Search for the cell housing the specified text and yield its [X, Y] center coordinate. 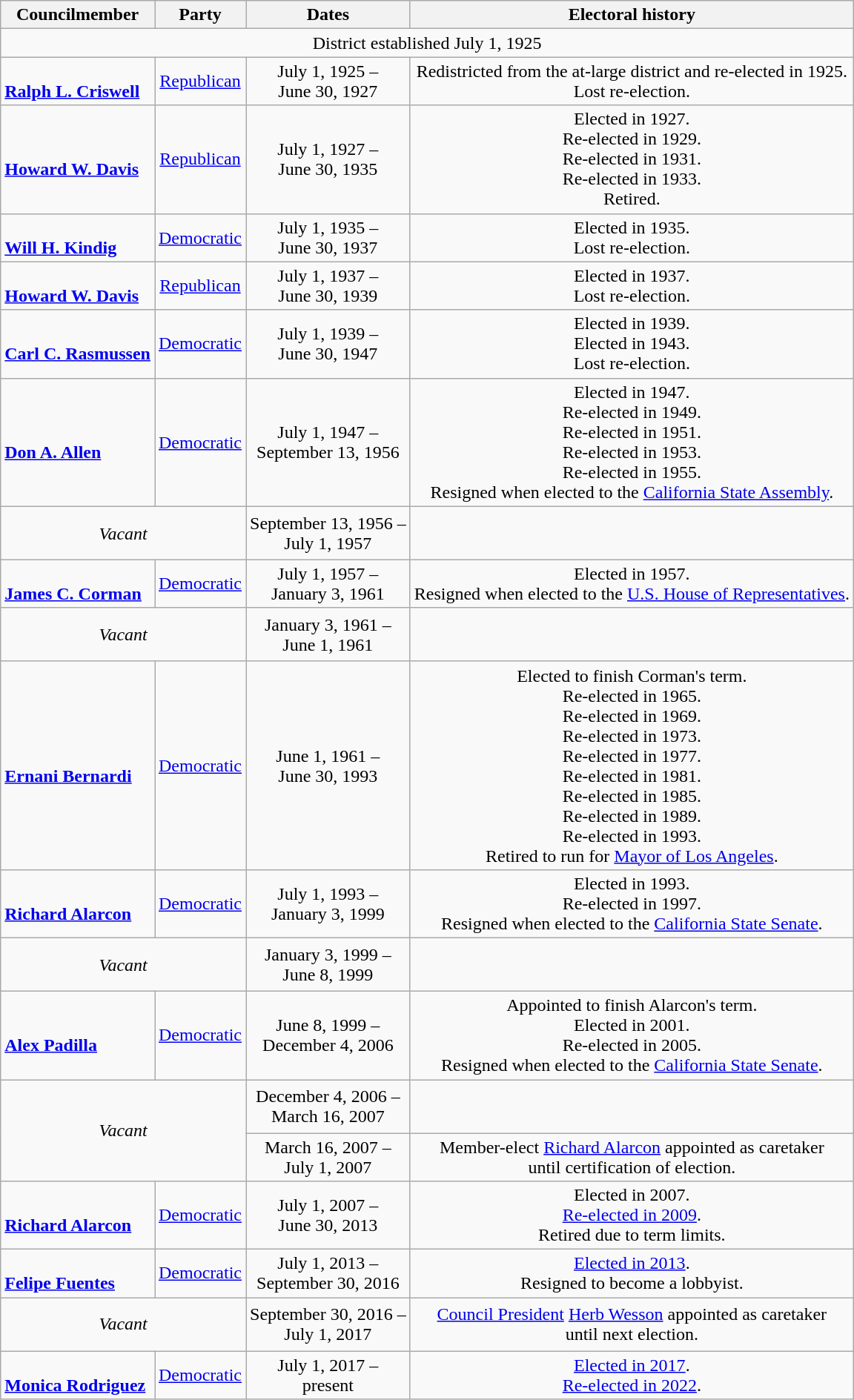
July 1, 1947 – September 13, 1956 [328, 442]
Alex Padilla [78, 1035]
Elected in 2017. Re-elected in 2022. [632, 1376]
June 1, 1961 – June 30, 1993 [328, 765]
Elected in 2013. Resigned to become a lobbyist. [632, 1273]
Elected in 1939. Elected in 1943. Lost re-election. [632, 344]
July 1, 1935 – June 30, 1937 [328, 237]
Elected in 1993. Re-elected in 1997. Resigned when elected to the California State Senate. [632, 903]
January 3, 1999 –June 8, 1999 [328, 964]
Redistricted from the at-large district and re-elected in 1925. Lost re-election. [632, 82]
July 1, 1957 – January 3, 1961 [328, 584]
James C. Corman [78, 584]
Elected in 1957. Resigned when elected to the U.S. House of Representatives. [632, 584]
District established July 1, 1925 [427, 43]
Carl C. Rasmussen [78, 344]
September 30, 2016 –July 1, 2017 [328, 1324]
July 1, 1925 – June 30, 1927 [328, 82]
July 1, 2013 – September 30, 2016 [328, 1273]
Ralph L. Criswell [78, 82]
Member-elect Richard Alarcon appointed as caretaker until certification of election. [632, 1156]
Don A. Allen [78, 442]
Council President Herb Wesson appointed as caretaker until next election. [632, 1324]
Councilmember [78, 15]
July 1, 1993 – January 3, 1999 [328, 903]
Elected in 1935. Lost re-election. [632, 237]
December 4, 2006 –March 16, 2007 [328, 1106]
Elected in 1927. Re-elected in 1929. Re-elected in 1931. Re-elected in 1933. Retired. [632, 159]
Monica Rodriguez [78, 1376]
July 1, 1937 – June 30, 1939 [328, 286]
July 1, 1927 – June 30, 1935 [328, 159]
Party [200, 15]
June 8, 1999 – December 4, 2006 [328, 1035]
Ernani Bernardi [78, 765]
Elected in 2007. Re-elected in 2009. Retired due to term limits. [632, 1215]
January 3, 1961 –June 1, 1961 [328, 634]
July 1, 1939 – June 30, 1947 [328, 344]
September 13, 1956 –July 1, 1957 [328, 533]
March 16, 2007 –July 1, 2007 [328, 1156]
Will H. Kindig [78, 237]
Dates [328, 15]
Felipe Fuentes [78, 1273]
July 1, 2017 –present [328, 1376]
July 1, 2007 – June 30, 2013 [328, 1215]
Appointed to finish Alarcon's term. Elected in 2001. Re-elected in 2005. Resigned when elected to the California State Senate. [632, 1035]
Elected in 1937. Lost re-election. [632, 286]
Electoral history [632, 15]
